Determine the (x, y) coordinate at the center of the cell enclosing the given text.  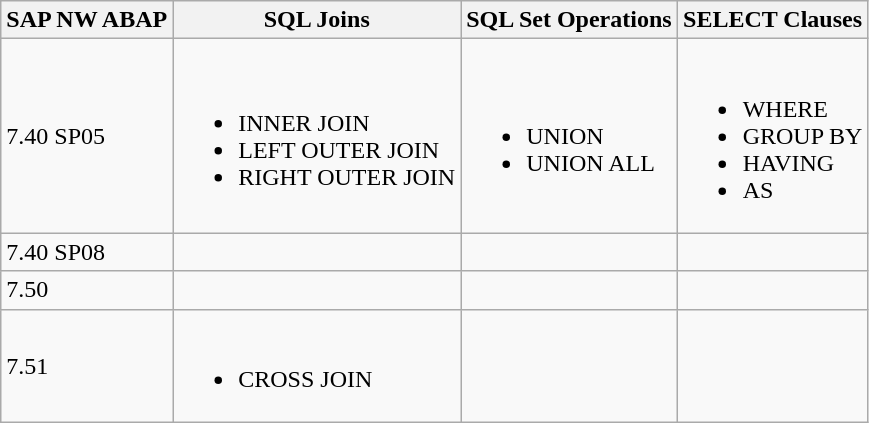
UNIONUNION ALL (569, 136)
CROSS JOIN (317, 366)
WHEREGROUP BYHAVINGAS (772, 136)
SELECT Clauses (772, 20)
7.51 (87, 366)
7.40 SP05 (87, 136)
SQL Joins (317, 20)
SQL Set Operations (569, 20)
INNER JOINLEFT OUTER JOINRIGHT OUTER JOIN (317, 136)
SAP NW ABAP (87, 20)
7.50 (87, 290)
7.40 SP08 (87, 252)
